Search for the cell housing the specified text and yield its (X, Y) center coordinate. 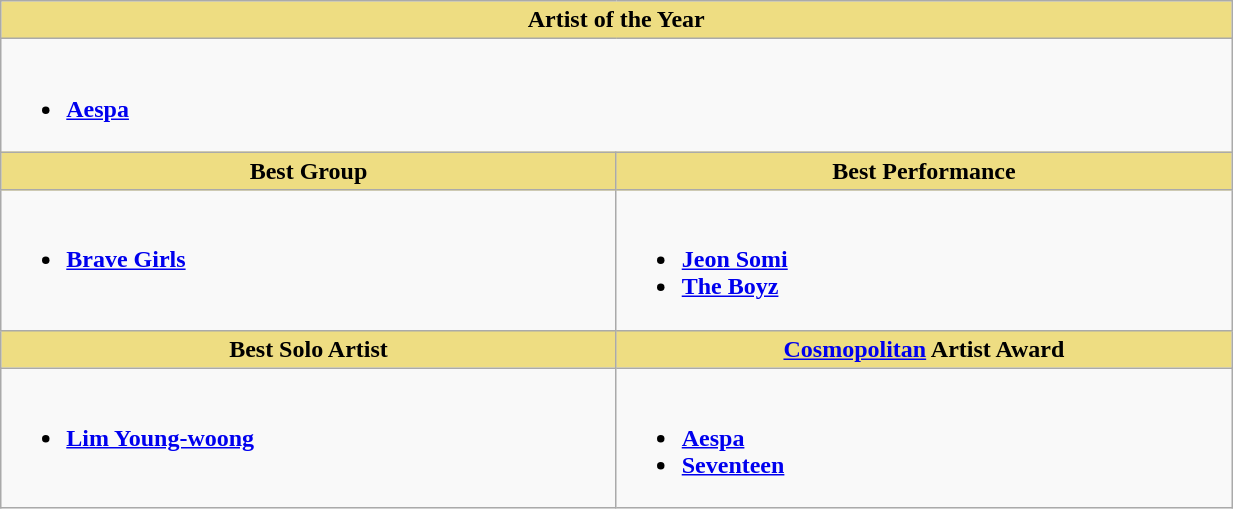
Best Performance (924, 171)
Best Solo Artist (308, 349)
Brave Girls (308, 260)
Artist of the Year (616, 20)
Aespa (616, 96)
Cosmopolitan Artist Award (924, 349)
Lim Young-woong (308, 438)
AespaSeventeen (924, 438)
Jeon SomiThe Boyz (924, 260)
Best Group (308, 171)
